Search for the cell housing the specified text and yield its (X, Y) center coordinate. 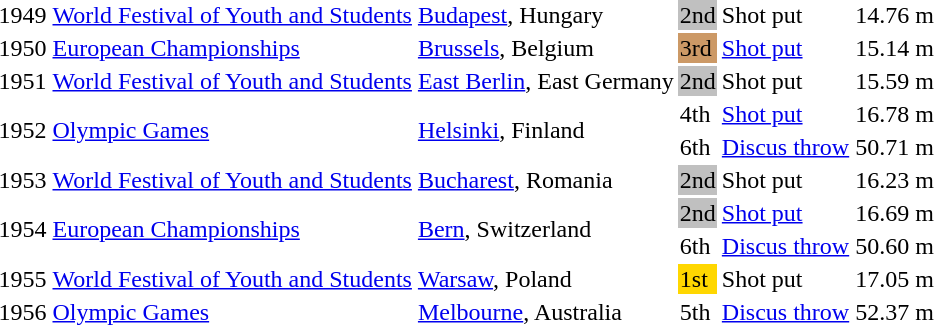
Budapest, Hungary (546, 15)
1st (698, 279)
3rd (698, 48)
Warsaw, Poland (546, 279)
Bern, Switzerland (546, 230)
Brussels, Belgium (546, 48)
East Berlin, East Germany (546, 81)
Helsinki, Finland (546, 130)
Olympic Games (232, 130)
Bucharest, Romania (546, 180)
4th (698, 114)
